Locate the cell with the specified text and output its (X, Y) center coordinate. 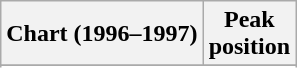
Peakposition (249, 34)
Chart (1996–1997) (102, 34)
